Find where the given text appears and provide that cell's center as [X, Y] coordinate. 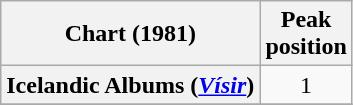
1 [306, 85]
Icelandic Albums (Vísir) [130, 85]
Peakposition [306, 34]
Chart (1981) [130, 34]
